For the text-containing cell, return its midpoint in (X, Y) coordinate format. 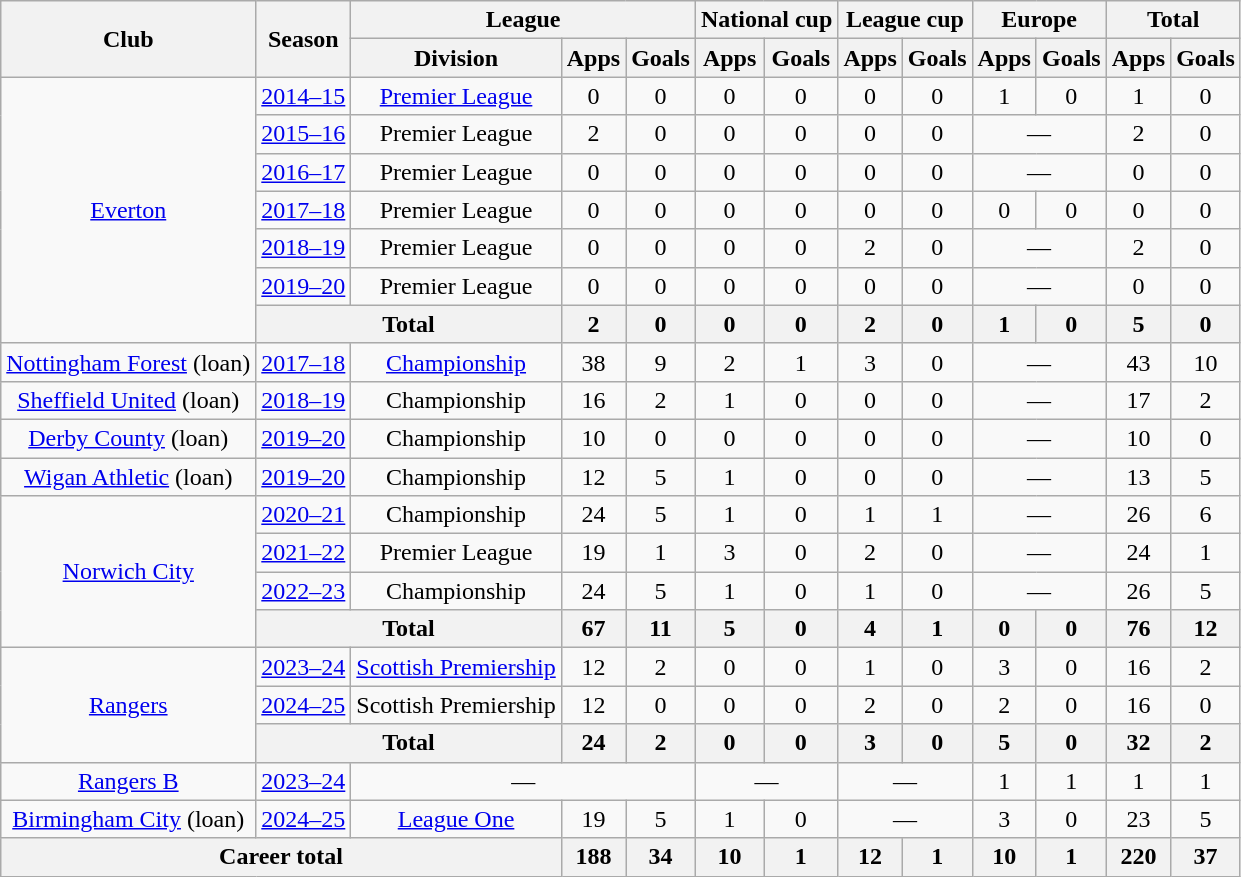
Rangers B (128, 781)
2021–22 (304, 553)
67 (593, 629)
9 (661, 362)
Everton (128, 210)
Norwich City (128, 572)
League One (456, 819)
6 (1206, 515)
4 (870, 629)
11 (661, 629)
34 (661, 857)
Wigan Athletic (loan) (128, 477)
220 (1138, 857)
League (524, 20)
23 (1138, 819)
32 (1138, 743)
76 (1138, 629)
188 (593, 857)
Division (456, 58)
League cup (905, 20)
2022–23 (304, 591)
Europe (1039, 20)
2015–16 (304, 134)
17 (1138, 400)
Career total (281, 857)
Rangers (128, 705)
2020–21 (304, 515)
37 (1206, 857)
Nottingham Forest (loan) (128, 362)
2014–15 (304, 96)
43 (1138, 362)
Birmingham City (loan) (128, 819)
Season (304, 39)
National cup (766, 20)
13 (1138, 477)
38 (593, 362)
Club (128, 39)
Derby County (loan) (128, 438)
Sheffield United (loan) (128, 400)
2016–17 (304, 172)
